Return [X, Y] of the center of cell containing provided text 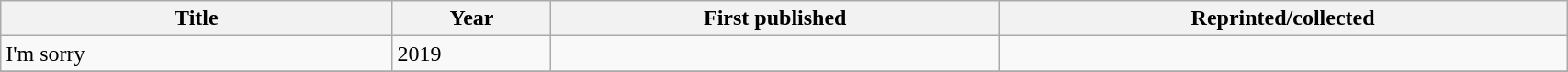
Reprinted/collected [1283, 18]
First published [775, 18]
Year [472, 18]
Title [197, 18]
2019 [472, 54]
I'm sorry [197, 54]
